Scan for the cell matching the given text and deliver its (x, y) coordinate at center. 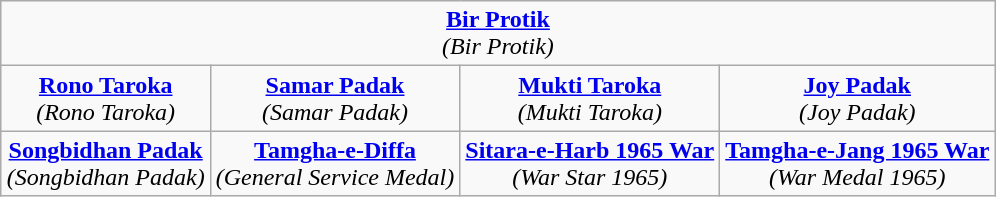
Tamgha-e-Jang 1965 War(War Medal 1965) (858, 164)
Samar Padak(Samar Padak) (335, 98)
Mukti Taroka(Mukti Taroka) (590, 98)
Sitara-e-Harb 1965 War(War Star 1965) (590, 164)
Rono Taroka(Rono Taroka) (106, 98)
Joy Padak(Joy Padak) (858, 98)
Tamgha-e-Diffa(General Service Medal) (335, 164)
Bir Protik(Bir Protik) (498, 34)
Songbidhan Padak(Songbidhan Padak) (106, 164)
